Locate the cell with the specified text and output its [x, y] center coordinate. 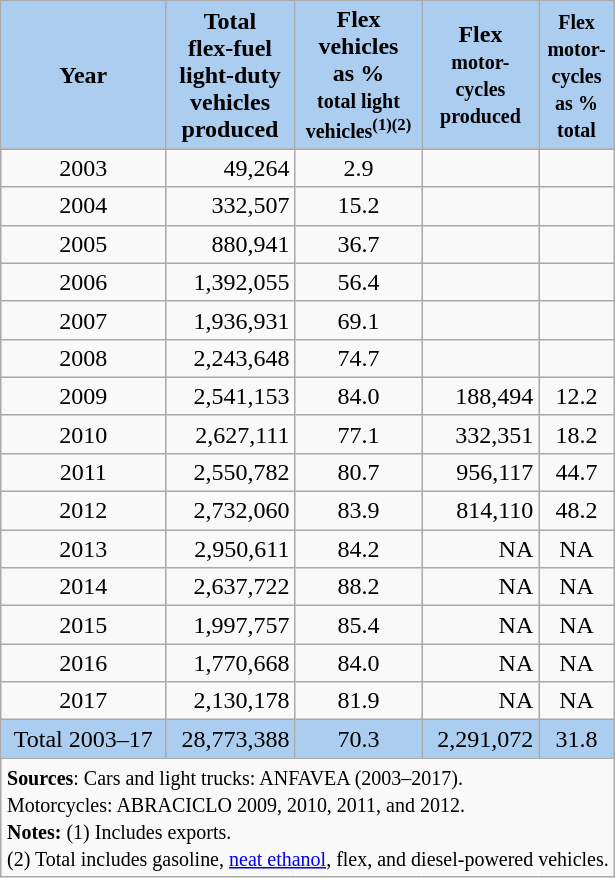
49,264 [230, 168]
2,130,178 [230, 701]
2,550,782 [230, 472]
2,627,111 [230, 434]
2,243,648 [230, 358]
2016 [83, 663]
Flex motor-cycles as % total [576, 75]
814,110 [480, 511]
83.9 [358, 511]
2,541,153 [230, 396]
44.7 [576, 472]
Flex vehicles as %total light vehicles(1)(2) [358, 75]
80.7 [358, 472]
2003 [83, 168]
Year [83, 75]
2017 [83, 701]
1,936,931 [230, 320]
2,637,722 [230, 587]
2013 [83, 549]
Total 2003–17 [83, 739]
2014 [83, 587]
Total flex-fuellight-duty vehiclesproduced [230, 75]
2,732,060 [230, 511]
880,941 [230, 244]
2012 [83, 511]
2010 [83, 434]
77.1 [358, 434]
84.2 [358, 549]
81.9 [358, 701]
31.8 [576, 739]
48.2 [576, 511]
2007 [83, 320]
2011 [83, 472]
28,773,388 [230, 739]
2008 [83, 358]
15.2 [358, 206]
2.9 [358, 168]
2015 [83, 625]
18.2 [576, 434]
2,291,072 [480, 739]
69.1 [358, 320]
85.4 [358, 625]
56.4 [358, 282]
188,494 [480, 396]
2006 [83, 282]
1,997,757 [230, 625]
36.7 [358, 244]
1,392,055 [230, 282]
332,507 [230, 206]
12.2 [576, 396]
956,117 [480, 472]
2004 [83, 206]
2,950,611 [230, 549]
2009 [83, 396]
74.7 [358, 358]
332,351 [480, 434]
70.3 [358, 739]
Flex motor-cycles produced [480, 75]
1,770,668 [230, 663]
2005 [83, 244]
88.2 [358, 587]
